Scan for the cell matching the given text and deliver its [X, Y] coordinate at center. 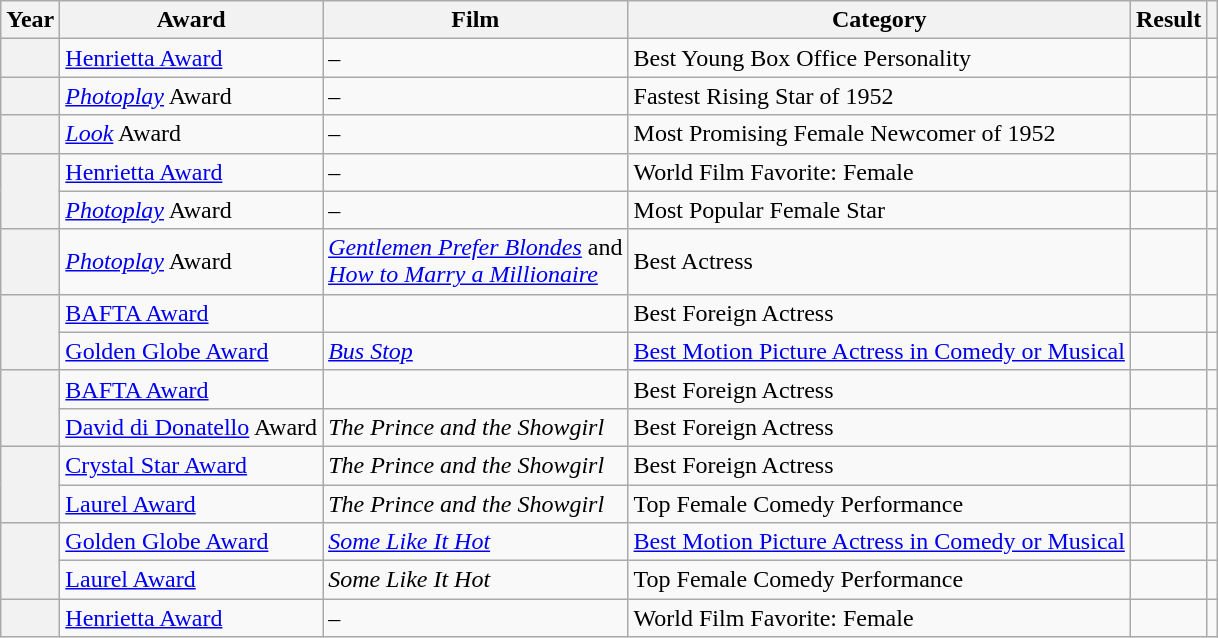
David di Donatello Award [192, 427]
Fastest Rising Star of 1952 [879, 96]
Crystal Star Award [192, 465]
Bus Stop [476, 351]
Most Popular Female Star [879, 210]
Result [1168, 20]
Most Promising Female Newcomer of 1952 [879, 134]
Best Actress [879, 262]
Best Young Box Office Personality [879, 58]
Look Award [192, 134]
Year [30, 20]
Category [879, 20]
Award [192, 20]
Film [476, 20]
Gentlemen Prefer Blondes andHow to Marry a Millionaire [476, 262]
